Output the (X, Y) coordinate of the center of the cell containing the given text.  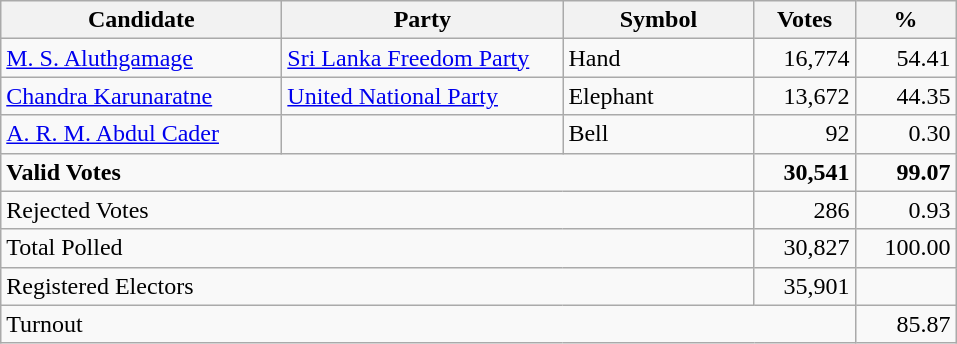
286 (804, 210)
Total Polled (378, 248)
M. S. Aluthgamage (142, 58)
35,901 (804, 286)
Bell (658, 134)
30,827 (804, 248)
A. R. M. Abdul Cader (142, 134)
30,541 (804, 172)
54.41 (906, 58)
Registered Electors (378, 286)
Hand (658, 58)
99.07 (906, 172)
85.87 (906, 324)
Candidate (142, 20)
0.93 (906, 210)
Party (422, 20)
13,672 (804, 96)
100.00 (906, 248)
Elephant (658, 96)
Sri Lanka Freedom Party (422, 58)
Chandra Karunaratne (142, 96)
Valid Votes (378, 172)
Votes (804, 20)
44.35 (906, 96)
United National Party (422, 96)
0.30 (906, 134)
% (906, 20)
Symbol (658, 20)
Turnout (428, 324)
Rejected Votes (378, 210)
92 (804, 134)
16,774 (804, 58)
